Identify which cell holds the provided text, then report its [X, Y] central coordinate. 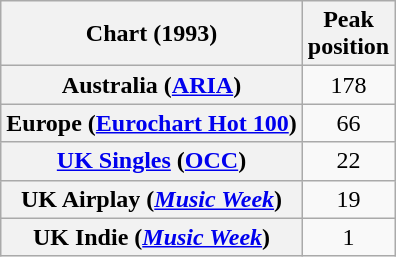
Peakposition [348, 34]
178 [348, 85]
22 [348, 161]
Chart (1993) [152, 34]
UK Airplay (Music Week) [152, 199]
Europe (Eurochart Hot 100) [152, 123]
66 [348, 123]
1 [348, 237]
UK Indie (Music Week) [152, 237]
UK Singles (OCC) [152, 161]
19 [348, 199]
Australia (ARIA) [152, 85]
